Find where the given text appears and provide that cell's center as [X, Y] coordinate. 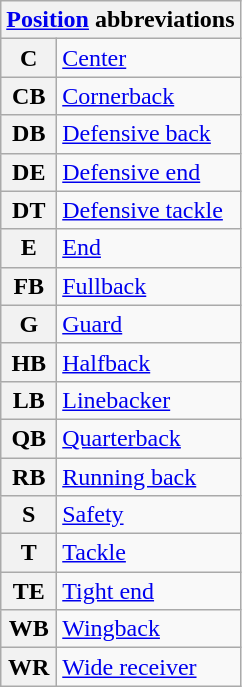
Defensive tackle [148, 210]
Tight end [148, 591]
Wingback [148, 629]
DT [29, 210]
FB [29, 286]
HB [29, 362]
Position abbreviations [120, 20]
C [29, 58]
Fullback [148, 286]
Defensive back [148, 134]
Tackle [148, 553]
Defensive end [148, 172]
S [29, 515]
LB [29, 400]
Halfback [148, 362]
Running back [148, 477]
Quarterback [148, 438]
Cornerback [148, 96]
DB [29, 134]
Safety [148, 515]
QB [29, 438]
Linebacker [148, 400]
Guard [148, 324]
End [148, 248]
WR [29, 667]
Wide receiver [148, 667]
G [29, 324]
DE [29, 172]
Center [148, 58]
WB [29, 629]
TE [29, 591]
E [29, 248]
CB [29, 96]
RB [29, 477]
T [29, 553]
